Return (x, y) of the center of cell containing provided text 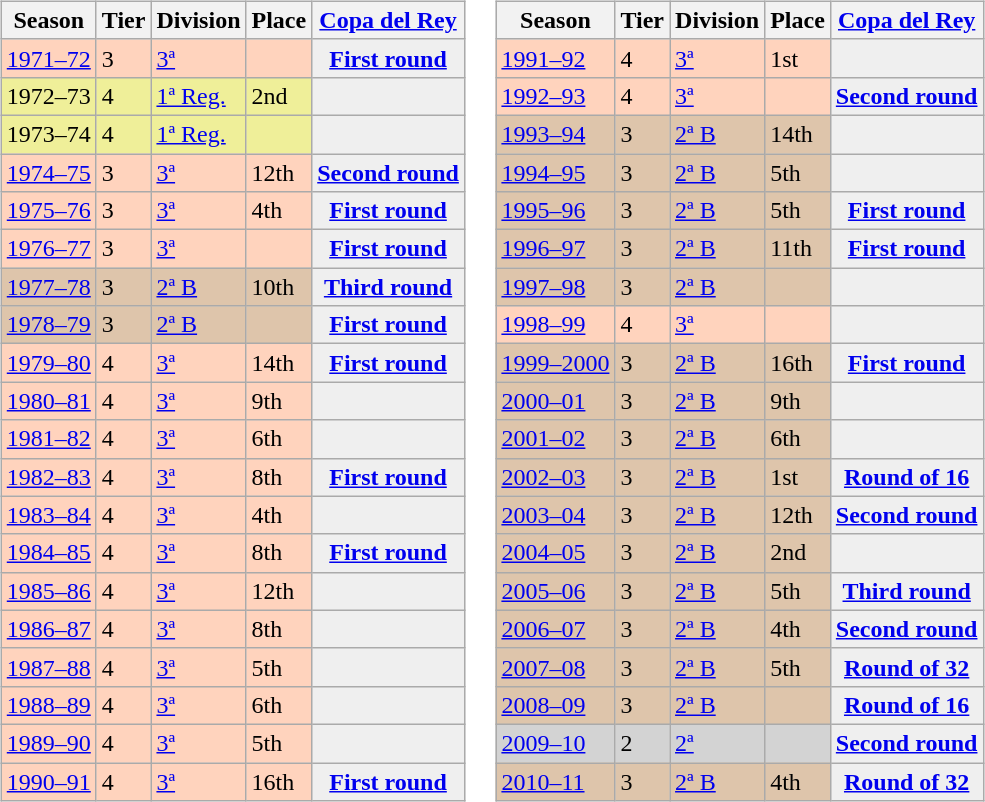
1973–74 (48, 134)
1993–94 (556, 134)
1979–80 (48, 363)
1995–96 (556, 211)
2003–04 (556, 515)
1988–89 (48, 705)
2002–03 (556, 477)
11th (798, 249)
1985–86 (48, 591)
10th (279, 287)
1999–2000 (556, 363)
2005–06 (556, 591)
2ª (718, 743)
1992–93 (556, 96)
1978–79 (48, 325)
1994–95 (556, 173)
2004–05 (556, 553)
1972–73 (48, 96)
1975–76 (48, 211)
1996–97 (556, 249)
1971–72 (48, 58)
1982–83 (48, 477)
1997–98 (556, 287)
1974–75 (48, 173)
1989–90 (48, 743)
2008–09 (556, 705)
1976–77 (48, 249)
1998–99 (556, 325)
2010–11 (556, 781)
2009–10 (556, 743)
2 (642, 743)
1986–87 (48, 629)
2006–07 (556, 629)
1981–82 (48, 439)
1977–78 (48, 287)
1991–92 (556, 58)
1980–81 (48, 401)
2007–08 (556, 667)
1983–84 (48, 515)
2001–02 (556, 439)
1987–88 (48, 667)
1990–91 (48, 781)
1984–85 (48, 553)
2000–01 (556, 401)
